Identify which cell holds the provided text, then report its (X, Y) central coordinate. 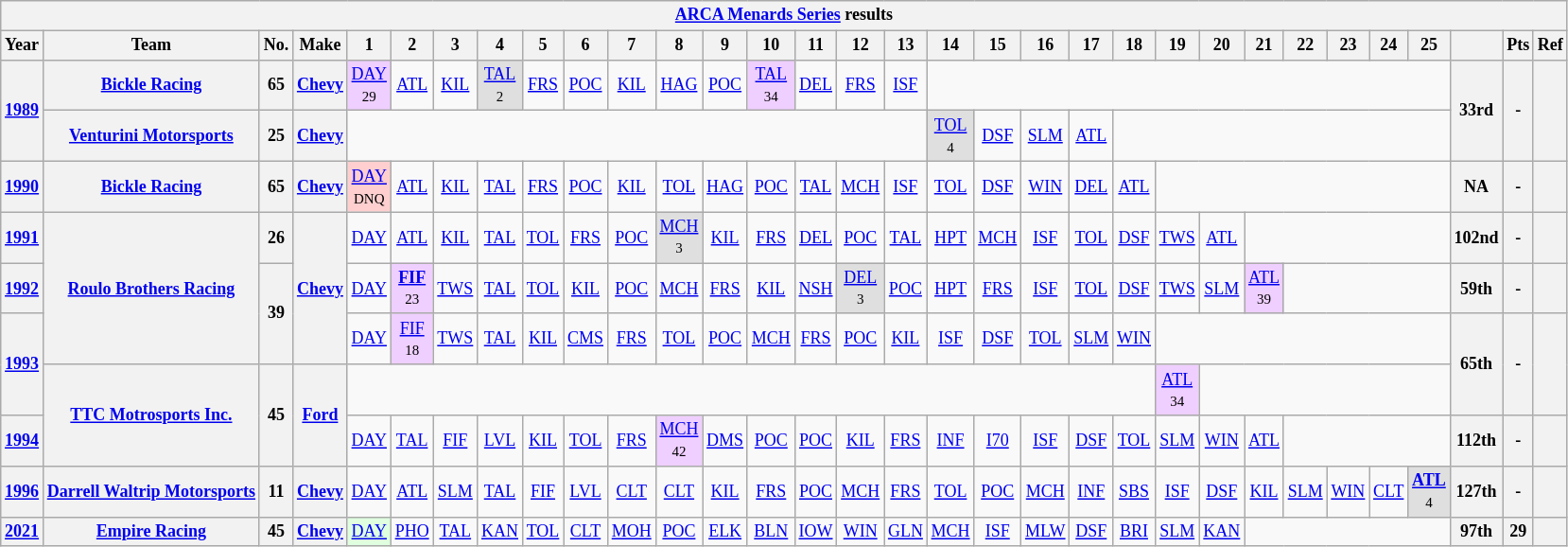
2 (412, 45)
1994 (23, 441)
102nd (1476, 238)
Empire Racing (151, 532)
DMS (725, 441)
Make (321, 45)
127th (1476, 491)
GLN (906, 532)
I70 (998, 441)
1992 (23, 289)
ARCA Menards Series results (784, 15)
14 (950, 45)
PHO (412, 532)
Year (23, 45)
Roulo Brothers Racing (151, 288)
TOL4 (950, 136)
8 (679, 45)
MCH42 (679, 441)
DAYDNQ (369, 186)
Ref (1550, 45)
IOW (815, 532)
FIF23 (412, 289)
FIF18 (412, 339)
97th (1476, 532)
29 (1519, 532)
39 (276, 314)
MOH (632, 532)
17 (1091, 45)
Ford (321, 415)
20 (1222, 45)
3 (456, 45)
1990 (23, 186)
1993 (23, 363)
No. (276, 45)
Pts (1519, 45)
5 (543, 45)
1996 (23, 491)
7 (632, 45)
4 (500, 45)
SBS (1135, 491)
NA (1476, 186)
Team (151, 45)
ATL34 (1176, 390)
112th (1476, 441)
2021 (23, 532)
22 (1305, 45)
MLW (1046, 532)
ATL39 (1264, 289)
15 (998, 45)
DAY29 (369, 85)
1989 (23, 110)
24 (1388, 45)
DEL3 (861, 289)
16 (1046, 45)
6 (586, 45)
1 (369, 45)
MCH3 (679, 238)
18 (1135, 45)
ATL4 (1429, 491)
19 (1176, 45)
1991 (23, 238)
23 (1349, 45)
65th (1476, 363)
12 (861, 45)
13 (906, 45)
10 (771, 45)
9 (725, 45)
59th (1476, 289)
TTC Motrosports Inc. (151, 415)
Venturini Motorsports (151, 136)
BLN (771, 532)
TAL2 (500, 85)
21 (1264, 45)
ELK (725, 532)
BRI (1135, 532)
NSH (815, 289)
TAL34 (771, 85)
26 (276, 238)
Darrell Waltrip Motorsports (151, 491)
CMS (586, 339)
33rd (1476, 110)
